Locate the cell with the specified text and output its [x, y] center coordinate. 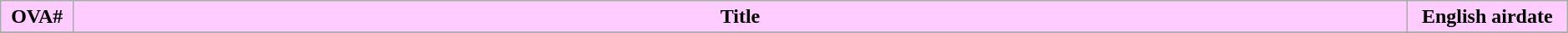
OVA# [37, 17]
Title [740, 17]
English airdate [1488, 17]
